Scan for the cell matching the given text and deliver its (x, y) coordinate at center. 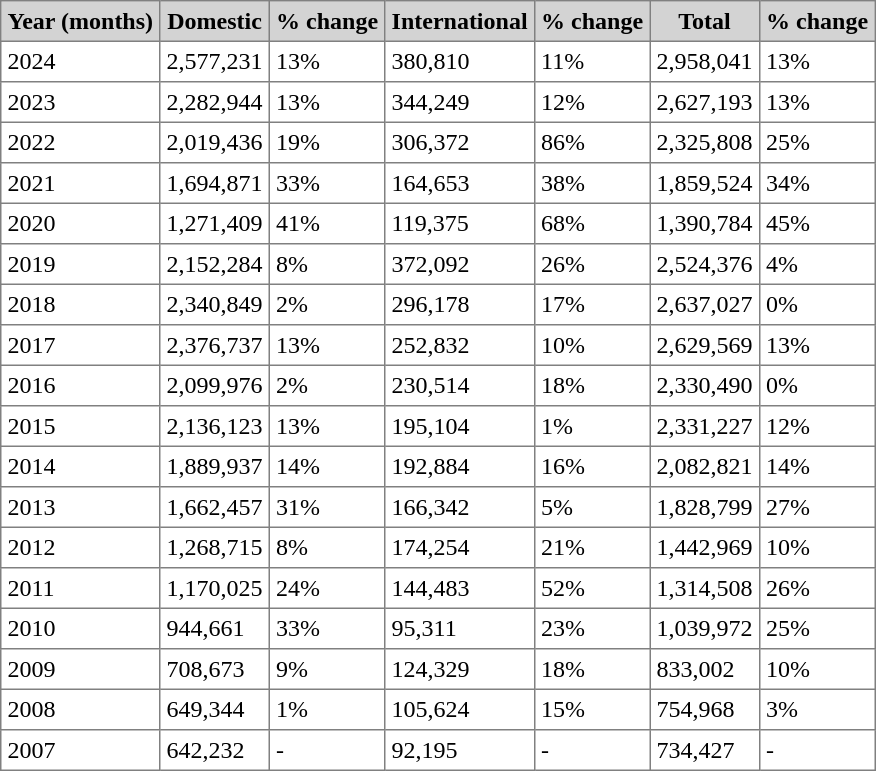
2,637,027 (705, 304)
344,249 (460, 102)
2019 (80, 264)
306,372 (460, 142)
372,092 (460, 264)
2007 (80, 750)
380,810 (460, 61)
2011 (80, 588)
642,232 (215, 750)
2,282,944 (215, 102)
2022 (80, 142)
2009 (80, 669)
27% (817, 507)
1,889,937 (215, 466)
41% (327, 223)
164,653 (460, 183)
38% (592, 183)
Year (months) (80, 21)
1,390,784 (705, 223)
2012 (80, 547)
144,483 (460, 588)
2014 (80, 466)
2,627,193 (705, 102)
2,577,231 (215, 61)
230,514 (460, 385)
252,832 (460, 345)
2,330,490 (705, 385)
2,524,376 (705, 264)
34% (817, 183)
2018 (80, 304)
1,828,799 (705, 507)
2024 (80, 61)
1,859,524 (705, 183)
708,673 (215, 669)
21% (592, 547)
1,442,969 (705, 547)
124,329 (460, 669)
2,099,976 (215, 385)
119,375 (460, 223)
2,376,737 (215, 345)
17% (592, 304)
31% (327, 507)
2020 (80, 223)
68% (592, 223)
2021 (80, 183)
174,254 (460, 547)
2008 (80, 709)
2015 (80, 426)
833,002 (705, 669)
649,344 (215, 709)
International (460, 21)
1,694,871 (215, 183)
1,662,457 (215, 507)
296,178 (460, 304)
16% (592, 466)
2,958,041 (705, 61)
2013 (80, 507)
2017 (80, 345)
1,268,715 (215, 547)
92,195 (460, 750)
2,629,569 (705, 345)
Total (705, 21)
3% (817, 709)
2,082,821 (705, 466)
9% (327, 669)
2,325,808 (705, 142)
195,104 (460, 426)
2,340,849 (215, 304)
52% (592, 588)
2,136,123 (215, 426)
734,427 (705, 750)
19% (327, 142)
24% (327, 588)
15% (592, 709)
2,331,227 (705, 426)
95,311 (460, 628)
166,342 (460, 507)
23% (592, 628)
4% (817, 264)
2023 (80, 102)
2,019,436 (215, 142)
45% (817, 223)
1,271,409 (215, 223)
1,170,025 (215, 588)
11% (592, 61)
1,314,508 (705, 588)
86% (592, 142)
2,152,284 (215, 264)
105,624 (460, 709)
944,661 (215, 628)
1,039,972 (705, 628)
754,968 (705, 709)
192,884 (460, 466)
2016 (80, 385)
Domestic (215, 21)
2010 (80, 628)
5% (592, 507)
